Scan for the cell matching the given text and deliver its (x, y) coordinate at center. 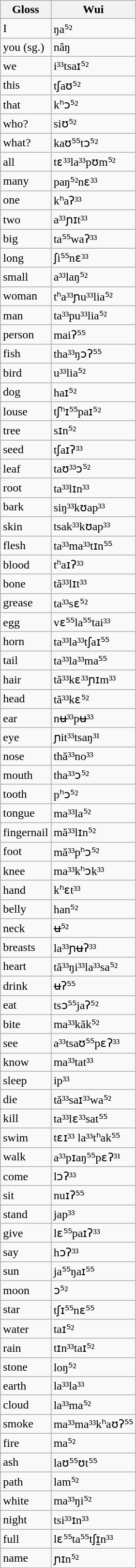
tɛ³³la³³pʊm⁵² (93, 162)
ma³³ŋi⁵² (93, 1501)
fingernail (26, 832)
heart (26, 966)
ma³³ma³³kʰaʊʔ⁵⁵ (93, 1424)
tă³³saɪ³³wa⁵² (93, 1099)
kill (26, 1119)
jap³³ (93, 1214)
ŋa⁵² (93, 29)
taɪ⁵² (93, 1329)
leaf (26, 469)
fish (26, 354)
kaʊ⁵⁵tɔ⁵² (93, 143)
ʉʔ⁵⁵ (93, 986)
this (26, 85)
lɔʔ³³ (93, 1176)
mă³³pʰɔ⁵² (93, 852)
small (26, 277)
a³³pɪaŋ⁵⁵pɛʔ³¹ (93, 1157)
root (26, 488)
many (26, 181)
egg (26, 622)
ma³³la⁵² (93, 813)
head (26, 699)
maiʔ⁵⁵ (93, 334)
rain (26, 1348)
say (26, 1252)
kʰɛt³³ (93, 890)
siŋ³³kʊap³³ (93, 507)
a³³laŋ⁵² (93, 277)
know (26, 1062)
lɛ⁵⁵ta⁵⁵tʃɪ̰n³³ (93, 1539)
we (26, 66)
mă³³lɪn⁵² (93, 832)
give (26, 1233)
tʰaɪʔ³³ (93, 565)
thă³³no³³ (93, 756)
han⁵² (93, 909)
earth (26, 1386)
star (26, 1310)
white (26, 1501)
bird (26, 373)
foot (26, 852)
taʊ³³ɔ⁵² (93, 469)
haɪ⁵² (93, 392)
tha³³ɔ⁵² (93, 775)
u³³lia⁵² (93, 373)
hɔʔ³³ (93, 1252)
ma³³kăk⁵² (93, 1024)
woman (26, 296)
sun (26, 1271)
ta⁵⁵waʔ³³ (93, 238)
belly (26, 909)
path (26, 1482)
knee (26, 871)
tsɔ⁵⁵jaʔ⁵² (93, 1005)
ta³³lɪn³³ (93, 488)
kʰɔ⁵² (93, 105)
ta³³la³³tʃaɪ⁵⁵ (93, 641)
sleep (26, 1080)
sit (26, 1195)
ear (26, 718)
tă³³kɛ⁵² (93, 699)
ta³³ma³³tɪn⁵⁵ (93, 546)
tɛɪ³³ la³³tʰak⁵⁵ (93, 1138)
hand (26, 890)
one (26, 200)
tree (26, 430)
ta³³lɛ³³sat⁵⁵ (93, 1119)
cloud (26, 1405)
Gloss (26, 10)
what? (26, 143)
ja⁵⁵ŋaɪ⁵⁵ (93, 1271)
see (26, 1044)
eat (26, 1005)
nuɪʔ⁵⁵ (93, 1195)
name (26, 1558)
tă³³lɪt³³ (93, 584)
tă³³ŋi³³la³³sa⁵² (93, 966)
ʉ⁵² (93, 928)
a³³ɲɪt³³ (93, 220)
swim (26, 1138)
ta³³sɛ⁵² (93, 603)
come (26, 1176)
bone (26, 584)
la³³ma⁵² (93, 1405)
ma³³tat³³ (93, 1062)
tʰa³³ɲu³³lia⁵² (93, 296)
who? (26, 124)
tail (26, 661)
flesh (26, 546)
I (26, 29)
i³³tsaɪ⁵² (93, 66)
tsi³³ɪn³³ (93, 1520)
lam⁵² (93, 1482)
bark (26, 507)
nʉ³³pʉ³³ (93, 718)
tɪn³³taɪ⁵² (93, 1348)
louse (26, 412)
ma³³kʰɔk³³ (93, 871)
blood (26, 565)
fire (26, 1443)
nâŋ (93, 47)
grease (26, 603)
water (26, 1329)
ip³³ (93, 1080)
ɲɪn⁵² (93, 1558)
loŋ⁵² (93, 1367)
full (26, 1539)
nose (26, 756)
tongue (26, 813)
vɛ⁵⁵la⁵⁵tai³³ (93, 622)
long (26, 258)
bite (26, 1024)
tooth (26, 794)
paŋ⁵²nɛ³³ (93, 181)
smoke (26, 1424)
ɲit³³tsaŋ³¹ (93, 737)
eye (26, 737)
walk (26, 1157)
breasts (26, 948)
you (sg.) (26, 47)
seed (26, 450)
tsak³³kʊap³³ (93, 526)
die (26, 1099)
ma⁵² (93, 1443)
tʃʰɪ⁵⁵paɪ⁵² (93, 412)
big (26, 238)
dog (26, 392)
kʰaʔ³³ (93, 200)
ʃi⁵⁵nɛ³³ (93, 258)
that (26, 105)
stone (26, 1367)
tʃɪ⁵⁵nɛ⁵⁵ (93, 1310)
two (26, 220)
night (26, 1520)
man (26, 316)
siʊ⁵² (93, 124)
ta³³pu³³lia⁵² (93, 316)
ash (26, 1462)
neck (26, 928)
tʃaɪʔ³³ (93, 450)
la³³la³³ (93, 1386)
moon (26, 1290)
a³³tsaʊ⁵⁵pɛʔ³³ (93, 1044)
skin (26, 526)
Wui (93, 10)
mouth (26, 775)
laʊ⁵⁵ʊt⁵⁵ (93, 1462)
ta³³la³³ma⁵⁵ (93, 661)
stand (26, 1214)
tʃaʊ⁵² (93, 85)
drink (26, 986)
pʰɔ⁵² (93, 794)
tă³³kɛ³³ɲɪm³³ (93, 680)
horn (26, 641)
lɛ⁵⁵paɪʔ³³ (93, 1233)
la³³ɲʉʔ³³ (93, 948)
all (26, 162)
ɔ⁵² (93, 1290)
sɪn⁵² (93, 430)
person (26, 334)
tha³³ŋɔʔ⁵⁵ (93, 354)
hair (26, 680)
